Determine the (x, y) coordinate at the center of the cell enclosing the given text.  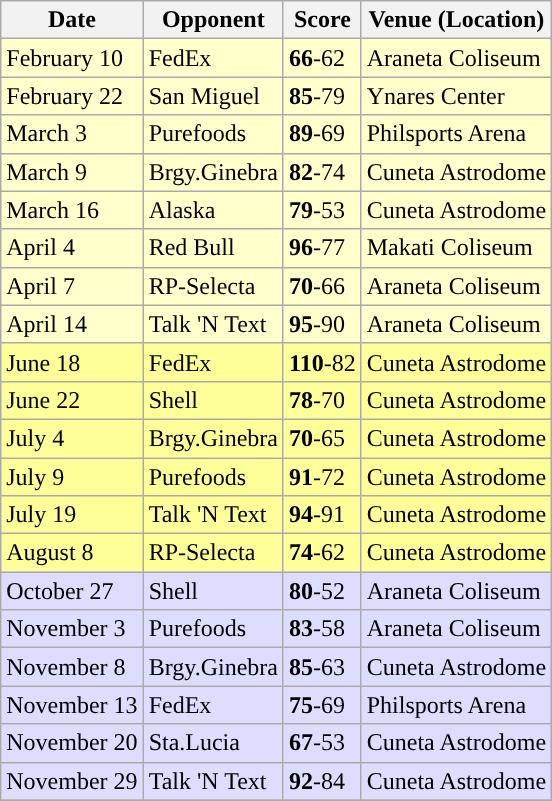
91-72 (322, 477)
82-74 (322, 172)
February 10 (72, 58)
November 13 (72, 705)
November 29 (72, 781)
April 7 (72, 286)
66-62 (322, 58)
94-91 (322, 515)
Score (322, 20)
Makati Coliseum (456, 248)
March 16 (72, 210)
Sta.Lucia (213, 743)
July 19 (72, 515)
November 8 (72, 667)
Opponent (213, 20)
79-53 (322, 210)
95-90 (322, 324)
80-52 (322, 591)
70-65 (322, 438)
89-69 (322, 134)
67-53 (322, 743)
June 22 (72, 400)
March 9 (72, 172)
96-77 (322, 248)
Venue (Location) (456, 20)
110-82 (322, 362)
July 4 (72, 438)
85-79 (322, 96)
Red Bull (213, 248)
July 9 (72, 477)
San Miguel (213, 96)
83-58 (322, 629)
70-66 (322, 286)
October 27 (72, 591)
April 4 (72, 248)
75-69 (322, 705)
Date (72, 20)
85-63 (322, 667)
Alaska (213, 210)
74-62 (322, 553)
Ynares Center (456, 96)
June 18 (72, 362)
November 3 (72, 629)
February 22 (72, 96)
March 3 (72, 134)
78-70 (322, 400)
April 14 (72, 324)
November 20 (72, 743)
92-84 (322, 781)
August 8 (72, 553)
